Provide the (X, Y) coordinate of the cell's center where the given text is located.  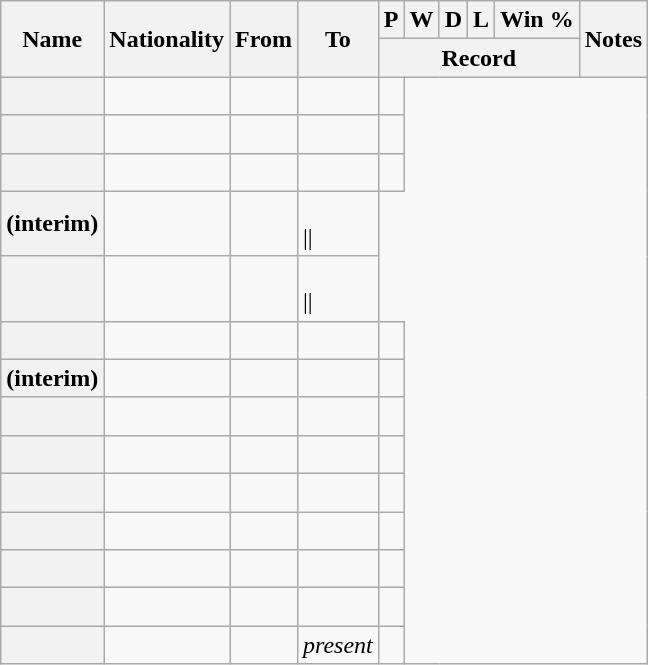
L (482, 20)
Name (52, 39)
P (391, 20)
present (338, 645)
W (422, 20)
Nationality (167, 39)
D (453, 20)
Notes (613, 39)
Win % (538, 20)
Record (478, 58)
To (338, 39)
From (264, 39)
